Return (X, Y) of the center of cell containing provided text 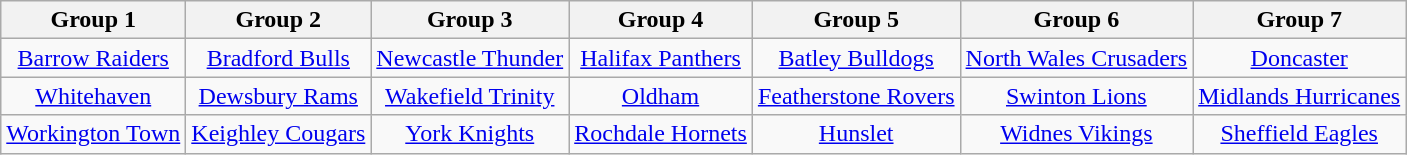
Widnes Vikings (1076, 134)
Group 1 (94, 20)
Oldham (661, 96)
Group 6 (1076, 20)
Group 3 (470, 20)
Group 4 (661, 20)
Newcastle Thunder (470, 58)
Group 7 (1300, 20)
Group 5 (856, 20)
Sheffield Eagles (1300, 134)
Wakefield Trinity (470, 96)
North Wales Crusaders (1076, 58)
Workington Town (94, 134)
Whitehaven (94, 96)
Midlands Hurricanes (1300, 96)
Bradford Bulls (278, 58)
York Knights (470, 134)
Doncaster (1300, 58)
Barrow Raiders (94, 58)
Keighley Cougars (278, 134)
Rochdale Hornets (661, 134)
Hunslet (856, 134)
Swinton Lions (1076, 96)
Halifax Panthers (661, 58)
Dewsbury Rams (278, 96)
Batley Bulldogs (856, 58)
Featherstone Rovers (856, 96)
Group 2 (278, 20)
